Find where the given text appears and provide that cell's center as [x, y] coordinate. 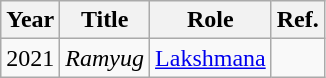
Role [211, 20]
Lakshmana [211, 58]
Ref. [298, 20]
2021 [30, 58]
Title [105, 20]
Ramyug [105, 58]
Year [30, 20]
